Locate the cell with the specified text and output its [x, y] center coordinate. 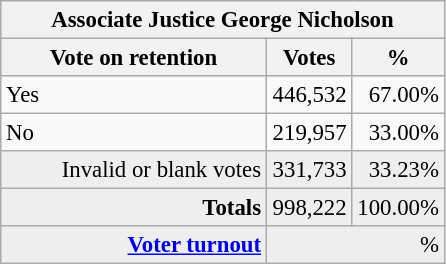
Associate Justice George Nicholson [222, 20]
Voter turnout [134, 245]
33.00% [398, 133]
33.23% [398, 170]
Yes [134, 95]
446,532 [309, 95]
331,733 [309, 170]
100.00% [398, 208]
998,222 [309, 208]
Invalid or blank votes [134, 170]
Votes [309, 58]
219,957 [309, 133]
Vote on retention [134, 58]
67.00% [398, 95]
Totals [134, 208]
No [134, 133]
